Identify which cell holds the provided text, then report its [x, y] central coordinate. 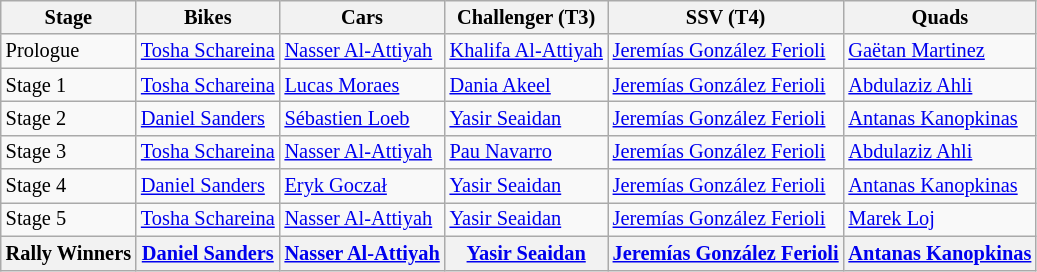
Khalifa Al-Attiyah [526, 51]
Bikes [208, 17]
Lucas Moraes [362, 85]
Marek Loj [940, 219]
Cars [362, 17]
Stage 3 [68, 152]
Stage 1 [68, 85]
Rally Winners [68, 253]
Eryk Goczał [362, 186]
Prologue [68, 51]
Gaëtan Martinez [940, 51]
Stage 4 [68, 186]
SSV (T4) [726, 17]
Pau Navarro [526, 152]
Sébastien Loeb [362, 118]
Dania Akeel [526, 85]
Challenger (T3) [526, 17]
Stage [68, 17]
Stage 2 [68, 118]
Stage 5 [68, 219]
Quads [940, 17]
